Locate the cell with the specified text and output its (x, y) center coordinate. 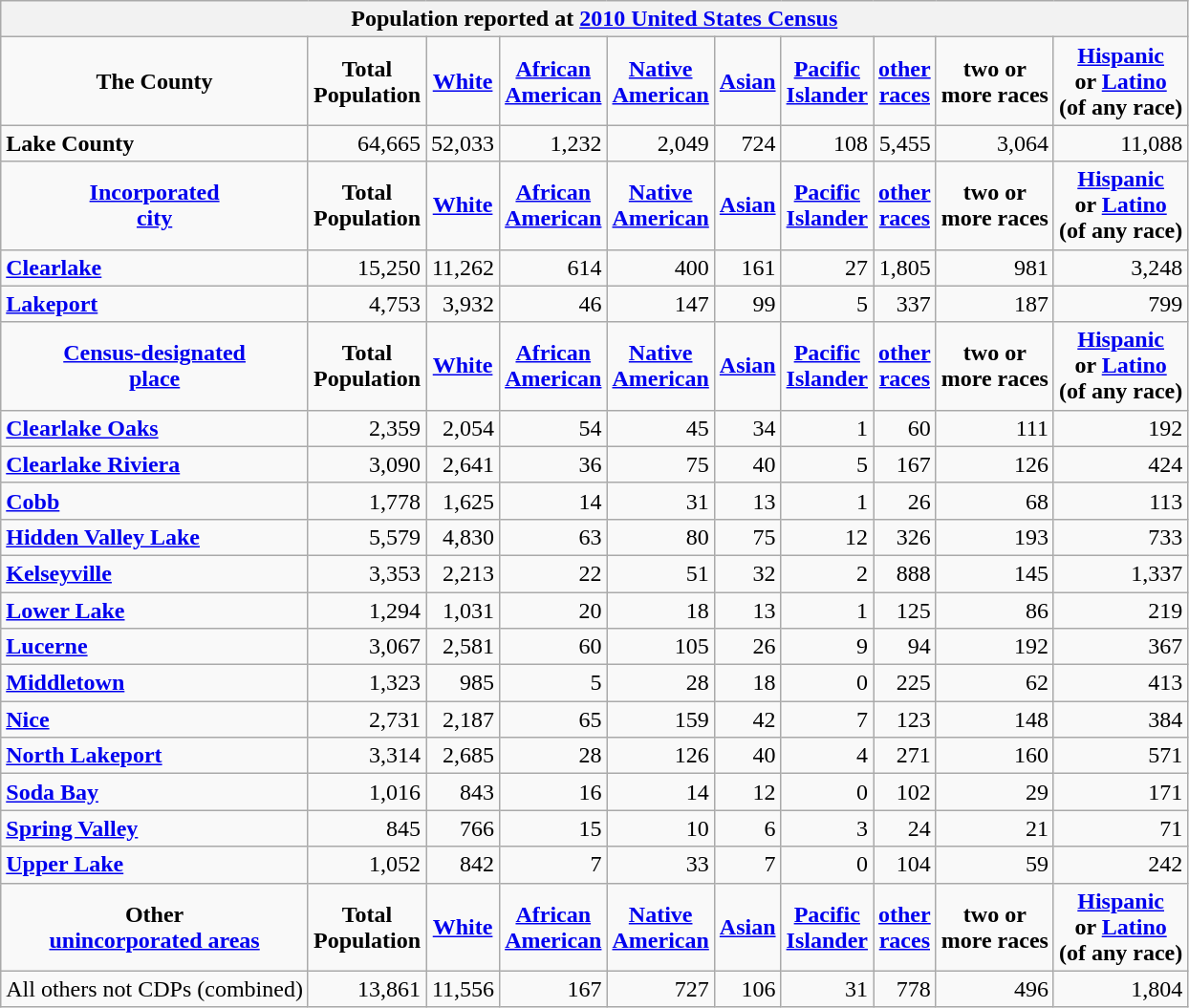
145 (994, 573)
54 (553, 428)
5,579 (367, 537)
2,581 (463, 647)
3,067 (367, 647)
424 (1120, 464)
614 (553, 268)
99 (747, 304)
Nice (155, 719)
219 (1120, 611)
108 (827, 143)
71 (1120, 828)
106 (747, 989)
727 (660, 989)
1,016 (367, 792)
59 (994, 865)
3,314 (367, 756)
187 (994, 304)
22 (553, 573)
68 (994, 501)
843 (463, 792)
46 (553, 304)
766 (463, 828)
42 (747, 719)
337 (905, 304)
Lower Lake (155, 611)
1,625 (463, 501)
981 (994, 268)
2,641 (463, 464)
1,804 (1120, 989)
9 (827, 647)
15 (553, 828)
3,353 (367, 573)
63 (553, 537)
94 (905, 647)
20 (553, 611)
52,033 (463, 143)
27 (827, 268)
29 (994, 792)
62 (994, 683)
5,455 (905, 143)
2,213 (463, 573)
104 (905, 865)
733 (1120, 537)
Hidden Valley Lake (155, 537)
Clearlake Riviera (155, 464)
1,031 (463, 611)
36 (553, 464)
171 (1120, 792)
160 (994, 756)
1,294 (367, 611)
413 (1120, 683)
11,088 (1120, 143)
32 (747, 573)
Lake County (155, 143)
400 (660, 268)
10 (660, 828)
Kelseyville (155, 573)
86 (994, 611)
111 (994, 428)
1,337 (1120, 573)
2,049 (660, 143)
6 (747, 828)
3,248 (1120, 268)
Lakeport (155, 304)
159 (660, 719)
888 (905, 573)
Upper Lake (155, 865)
271 (905, 756)
384 (1120, 719)
161 (747, 268)
Soda Bay (155, 792)
Otherunincorporated areas (155, 927)
33 (660, 865)
193 (994, 537)
242 (1120, 865)
Middletown (155, 683)
11,262 (463, 268)
64,665 (367, 143)
Clearlake Oaks (155, 428)
2,731 (367, 719)
367 (1120, 647)
1,323 (367, 683)
Incorporatedcity (155, 205)
80 (660, 537)
65 (553, 719)
Cobb (155, 501)
225 (905, 683)
148 (994, 719)
1,232 (553, 143)
13,861 (367, 989)
1,778 (367, 501)
45 (660, 428)
21 (994, 828)
2,054 (463, 428)
496 (994, 989)
2,187 (463, 719)
778 (905, 989)
2,685 (463, 756)
3 (827, 828)
Lucerne (155, 647)
15,250 (367, 268)
842 (463, 865)
4,830 (463, 537)
North Lakeport (155, 756)
123 (905, 719)
147 (660, 304)
16 (553, 792)
2 (827, 573)
985 (463, 683)
Census-designatedplace (155, 366)
105 (660, 647)
724 (747, 143)
845 (367, 828)
1,805 (905, 268)
24 (905, 828)
11,556 (463, 989)
Population reported at 2010 United States Census (594, 19)
1,052 (367, 865)
2,359 (367, 428)
Clearlake (155, 268)
3,090 (367, 464)
Spring Valley (155, 828)
4 (827, 756)
34 (747, 428)
3,064 (994, 143)
571 (1120, 756)
The County (155, 81)
4,753 (367, 304)
51 (660, 573)
125 (905, 611)
All others not CDPs (combined) (155, 989)
113 (1120, 501)
799 (1120, 304)
326 (905, 537)
3,932 (463, 304)
102 (905, 792)
